Find where the given text appears and provide that cell's center as (x, y) coordinate. 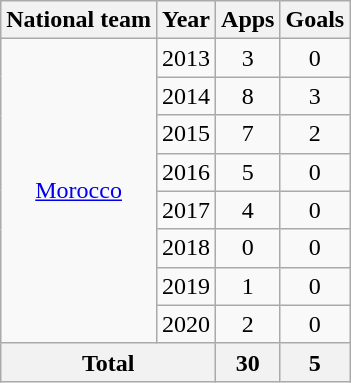
7 (248, 134)
4 (248, 210)
Apps (248, 20)
2013 (186, 58)
2018 (186, 248)
Year (186, 20)
2014 (186, 96)
2015 (186, 134)
2017 (186, 210)
Goals (315, 20)
Total (108, 362)
1 (248, 286)
2020 (186, 324)
2019 (186, 286)
National team (79, 20)
30 (248, 362)
8 (248, 96)
Morocco (79, 191)
2016 (186, 172)
